From the cell containing the given text, extract its center point as (x, y) coordinate. 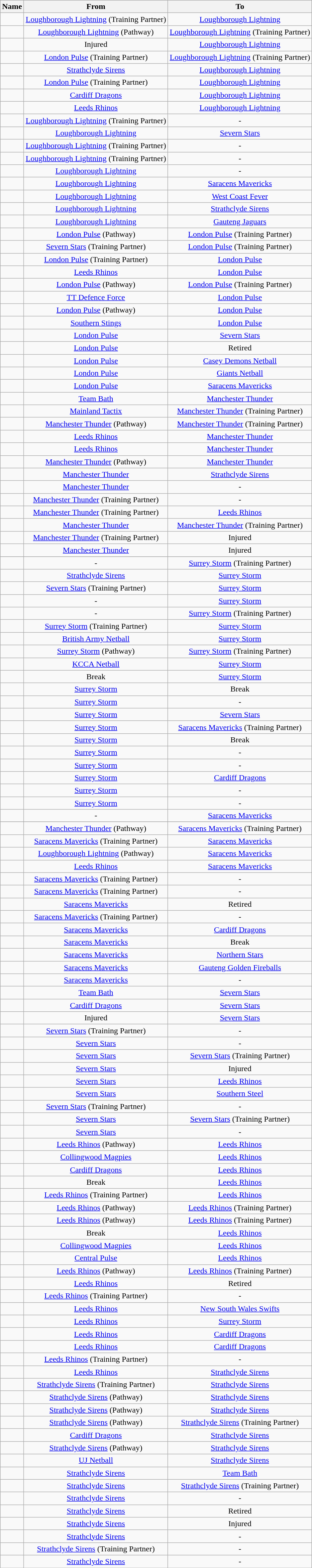
To (240, 7)
British Army Netball (96, 639)
Casey Demons Netball (240, 360)
Name (12, 7)
From (96, 7)
Giants Netball (240, 373)
Southern Steel (240, 1094)
Surrey Storm (Pathway) (96, 651)
UJ Netball (96, 1460)
New South Wales Swifts (240, 1309)
Southern Stings (96, 323)
West Coast Fever (240, 196)
Mainland Tactix (96, 411)
Northern Stars (240, 955)
Gauteng Golden Fireballs (240, 968)
Central Pulse (96, 1258)
Gauteng Jaguars (240, 222)
TT Defence Force (96, 297)
KCCA Netball (96, 664)
